Locate the cell with the specified text and output its (x, y) center coordinate. 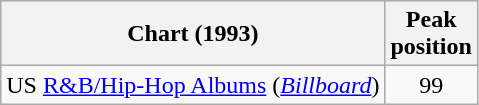
Peakposition (431, 34)
Chart (1993) (193, 34)
US R&B/Hip-Hop Albums (Billboard) (193, 85)
99 (431, 85)
